From the cell containing the given text, extract its center point as (X, Y) coordinate. 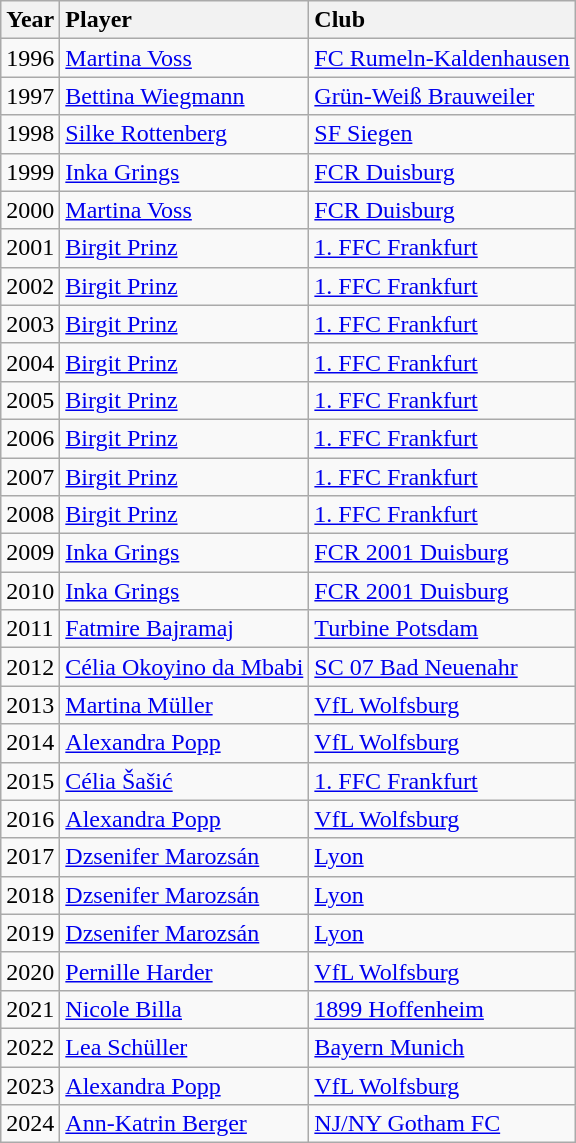
Year (30, 20)
2012 (30, 667)
2017 (30, 857)
2000 (30, 210)
NJ/NY Gotham FC (442, 1124)
2009 (30, 553)
2011 (30, 629)
Célia Šašić (184, 781)
2014 (30, 743)
Martina Müller (184, 705)
1999 (30, 172)
2003 (30, 324)
FC Rumeln-Kaldenhausen (442, 58)
2007 (30, 477)
2002 (30, 286)
2004 (30, 362)
2019 (30, 933)
1899 Hoffenheim (442, 1009)
2013 (30, 705)
Lea Schüller (184, 1047)
SF Siegen (442, 134)
2022 (30, 1047)
2016 (30, 819)
2020 (30, 971)
Turbine Potsdam (442, 629)
1998 (30, 134)
2010 (30, 591)
2023 (30, 1085)
Player (184, 20)
Bettina Wiegmann (184, 96)
1997 (30, 96)
1996 (30, 58)
Grün-Weiß Brauweiler (442, 96)
2021 (30, 1009)
Club (442, 20)
Fatmire Bajramaj (184, 629)
2015 (30, 781)
Nicole Billa (184, 1009)
SC 07 Bad Neuenahr (442, 667)
Bayern Munich (442, 1047)
2006 (30, 438)
2024 (30, 1124)
Célia Okoyino da Mbabi (184, 667)
Pernille Harder (184, 971)
Silke Rottenberg (184, 134)
Ann-Katrin Berger (184, 1124)
2001 (30, 248)
2008 (30, 515)
2005 (30, 400)
2018 (30, 895)
